Search for the cell housing the specified text and yield its (x, y) center coordinate. 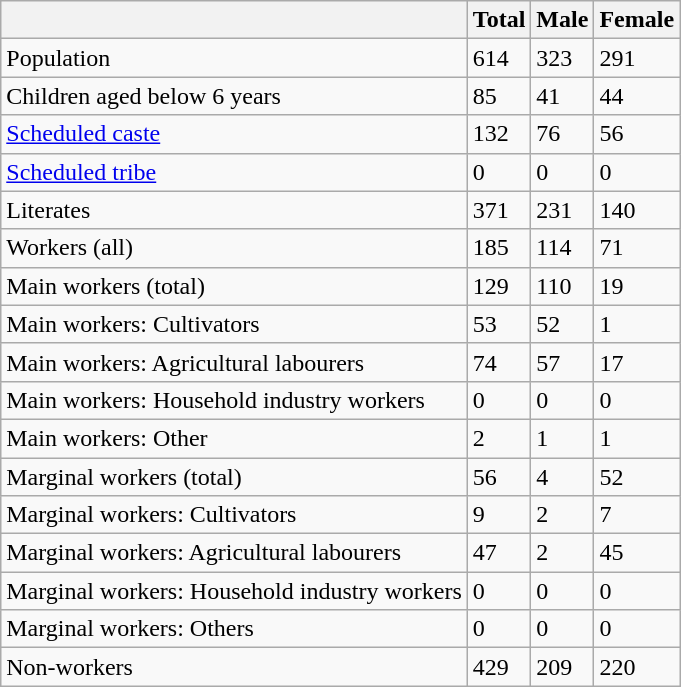
132 (499, 134)
4 (562, 477)
53 (499, 324)
371 (499, 210)
Population (234, 58)
76 (562, 134)
19 (637, 286)
Main workers: Cultivators (234, 324)
114 (562, 248)
Marginal workers: Cultivators (234, 515)
323 (562, 58)
185 (499, 248)
231 (562, 210)
74 (499, 362)
209 (562, 667)
614 (499, 58)
Main workers: Agricultural labourers (234, 362)
Scheduled tribe (234, 172)
45 (637, 553)
71 (637, 248)
Scheduled caste (234, 134)
129 (499, 286)
9 (499, 515)
429 (499, 667)
220 (637, 667)
Female (637, 20)
140 (637, 210)
Main workers (total) (234, 286)
Marginal workers (total) (234, 477)
Marginal workers: Household industry workers (234, 591)
7 (637, 515)
Total (499, 20)
44 (637, 96)
Children aged below 6 years (234, 96)
57 (562, 362)
Non-workers (234, 667)
Marginal workers: Others (234, 629)
Male (562, 20)
Marginal workers: Agricultural labourers (234, 553)
Main workers: Other (234, 438)
85 (499, 96)
47 (499, 553)
Workers (all) (234, 248)
Main workers: Household industry workers (234, 400)
17 (637, 362)
110 (562, 286)
291 (637, 58)
41 (562, 96)
Literates (234, 210)
